Locate the cell with the specified text and output its (X, Y) center coordinate. 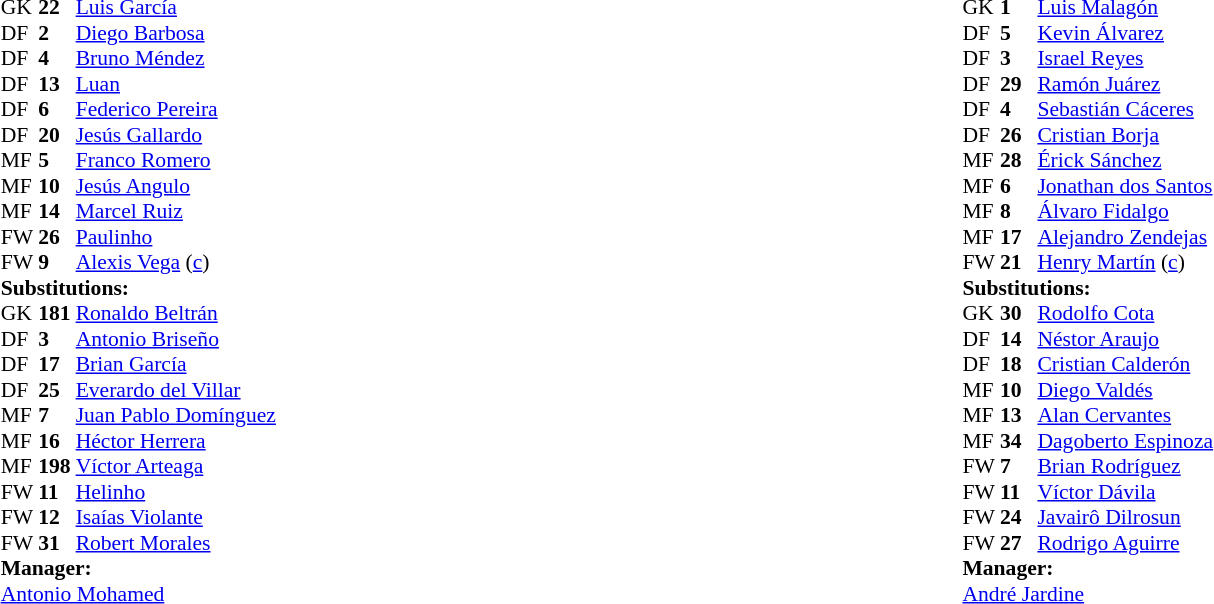
Alexis Vega (c) (176, 263)
Diego Valdés (1125, 390)
34 (1019, 441)
Israel Reyes (1125, 59)
Brian Rodríguez (1125, 467)
Cristian Calderón (1125, 365)
Isaías Violante (176, 517)
9 (57, 263)
Kevin Álvarez (1125, 33)
Javairô Dilrosun (1125, 517)
Paulinho (176, 237)
Federico Pereira (176, 109)
Marcel Ruiz (176, 211)
21 (1019, 263)
Héctor Herrera (176, 441)
Érick Sánchez (1125, 161)
Rodrigo Aguirre (1125, 543)
Álvaro Fidalgo (1125, 211)
24 (1019, 517)
Dagoberto Espinoza (1125, 441)
Antonio Briseño (176, 339)
Robert Morales (176, 543)
Bruno Méndez (176, 59)
30 (1019, 313)
Alejandro Zendejas (1125, 237)
181 (57, 313)
2 (57, 33)
Jesús Gallardo (176, 135)
29 (1019, 84)
Everardo del Villar (176, 390)
Henry Martín (c) (1125, 263)
Diego Barbosa (176, 33)
31 (57, 543)
Luan (176, 84)
8 (1019, 211)
Víctor Arteaga (176, 467)
Sebastián Cáceres (1125, 109)
Franco Romero (176, 161)
25 (57, 390)
12 (57, 517)
Néstor Araujo (1125, 339)
Brian García (176, 365)
198 (57, 467)
Helinho (176, 492)
Ramón Juárez (1125, 84)
Ronaldo Beltrán (176, 313)
Juan Pablo Domínguez (176, 415)
Cristian Borja (1125, 135)
Jesús Angulo (176, 186)
28 (1019, 161)
Jonathan dos Santos (1125, 186)
27 (1019, 543)
20 (57, 135)
18 (1019, 365)
Rodolfo Cota (1125, 313)
Alan Cervantes (1125, 415)
Víctor Dávila (1125, 492)
16 (57, 441)
